For the text-containing cell, return its midpoint in (x, y) coordinate format. 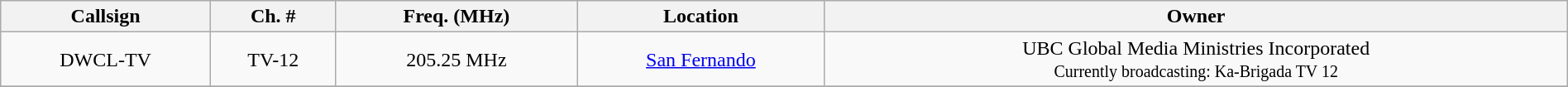
Owner (1196, 17)
DWCL-TV (106, 60)
Callsign (106, 17)
UBC Global Media Ministries IncorporatedCurrently broadcasting: Ka-Brigada TV 12 (1196, 60)
TV-12 (273, 60)
San Fernando (701, 60)
205.25 MHz (457, 60)
Location (701, 17)
Freq. (MHz) (457, 17)
Ch. # (273, 17)
